Return the (x, y) coordinate for the center point of the cell that contains the specified text.  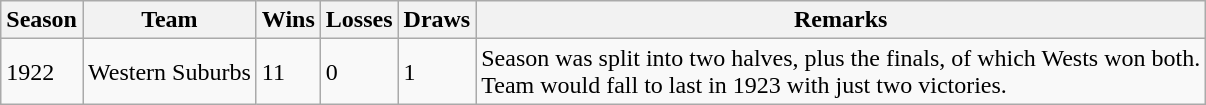
1 (437, 72)
Team (169, 20)
Season was split into two halves, plus the finals, of which Wests won both.Team would fall to last in 1923 with just two victories. (841, 72)
0 (359, 72)
Losses (359, 20)
11 (288, 72)
Western Suburbs (169, 72)
Season (42, 20)
1922 (42, 72)
Remarks (841, 20)
Wins (288, 20)
Draws (437, 20)
